Pinpoint the cell where the given text exists, returning its (X, Y) midpoint coordinate. 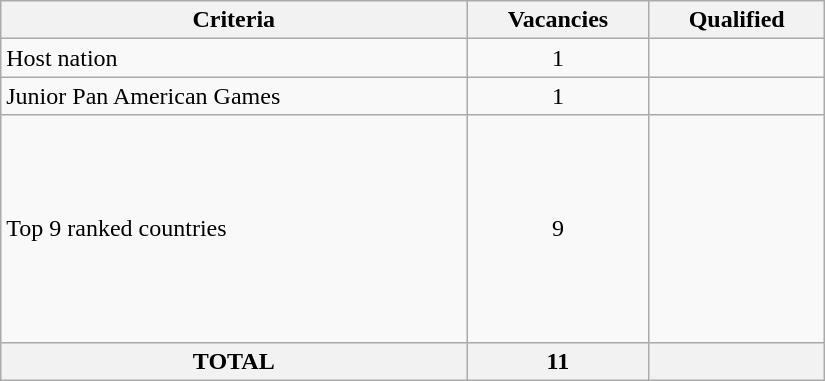
Host nation (234, 58)
Criteria (234, 20)
9 (558, 228)
Vacancies (558, 20)
Junior Pan American Games (234, 96)
Top 9 ranked countries (234, 228)
Qualified (736, 20)
11 (558, 361)
TOTAL (234, 361)
